Output the [X, Y] coordinate of the center of the cell containing the given text.  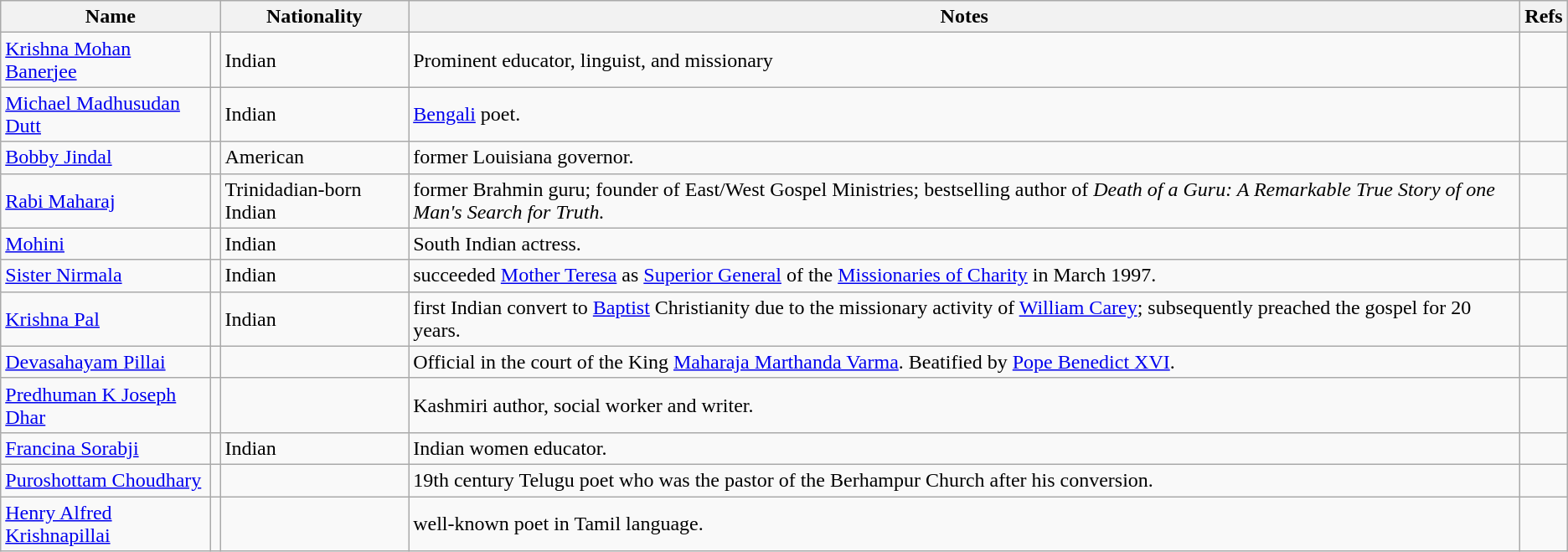
Michael Madhusudan Dutt [106, 114]
Henry Alfred Krishnapillai [106, 523]
Predhuman K Joseph Dhar [106, 405]
Trinidadian-born Indian [315, 201]
succeeded Mother Teresa as Superior General of the Missionaries of Charity in March 1997. [965, 276]
first Indian convert to Baptist Christianity due to the missionary activity of William Carey; subsequently preached the gospel for 20 years. [965, 318]
Notes [965, 17]
Mohini [106, 244]
well-known poet in Tamil language. [965, 523]
Kashmiri author, social worker and writer. [965, 405]
Sister Nirmala [106, 276]
Krishna Pal [106, 318]
Refs [1544, 17]
Devasahayam Pillai [106, 362]
Prominent educator, linguist, and missionary [965, 60]
Indian women educator. [965, 448]
Krishna Mohan Banerjee [106, 60]
Bengali poet. [965, 114]
former Louisiana governor. [965, 157]
Francina Sorabji [106, 448]
Puroshottam Choudhary [106, 480]
Nationality [315, 17]
Rabi Maharaj [106, 201]
South Indian actress. [965, 244]
American [315, 157]
Name [111, 17]
19th century Telugu poet who was the pastor of the Berhampur Church after his conversion. [965, 480]
Official in the court of the King Maharaja Marthanda Varma. Beatified by Pope Benedict XVI. [965, 362]
Bobby Jindal [106, 157]
